Detect which cell encompasses the target text, then output its [x, y] center coordinate. 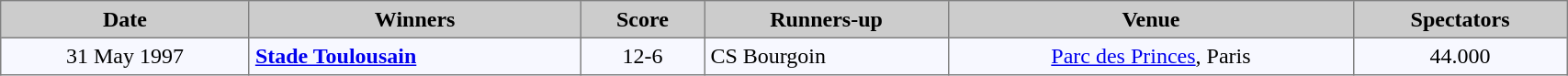
Stade Toulousain [415, 56]
Parc des Princes, Paris [1150, 56]
Venue [1150, 19]
Date [125, 19]
Winners [415, 19]
CS Bourgoin [827, 56]
Spectators [1460, 19]
12-6 [642, 56]
31 May 1997 [125, 56]
44.000 [1460, 56]
Runners-up [827, 19]
Score [642, 19]
